Provide the [X, Y] coordinate of the cell's center where the given text is located.  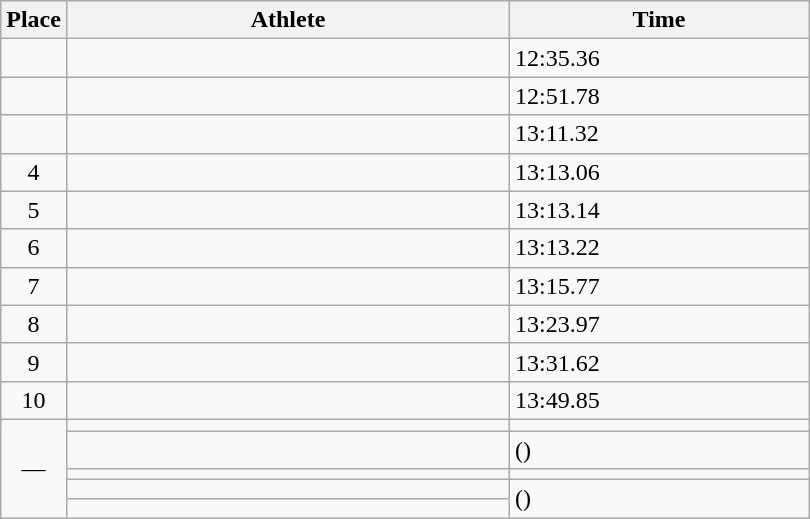
7 [34, 286]
5 [34, 210]
12:51.78 [660, 96]
12:35.36 [660, 58]
8 [34, 324]
— [34, 468]
13:15.77 [660, 286]
6 [34, 248]
13:31.62 [660, 362]
Time [660, 20]
13:23.97 [660, 324]
13:13.14 [660, 210]
10 [34, 400]
13:11.32 [660, 134]
13:49.85 [660, 400]
Place [34, 20]
9 [34, 362]
13:13.22 [660, 248]
4 [34, 172]
13:13.06 [660, 172]
Athlete [288, 20]
